Return the [x, y] coordinate for the center point of the cell that contains the specified text.  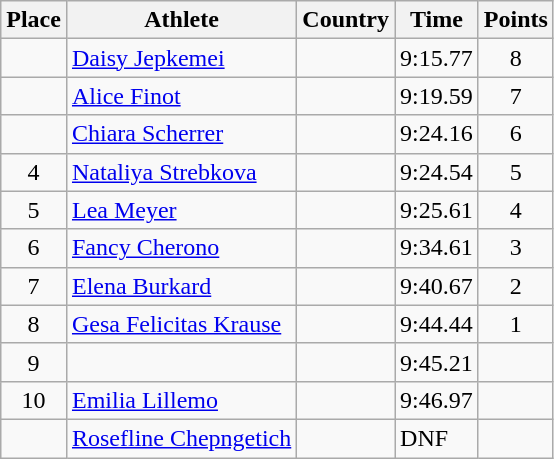
9:40.67 [437, 286]
9:46.97 [437, 400]
Place [34, 20]
Alice Finot [181, 96]
Fancy Cherono [181, 248]
9:34.61 [437, 248]
Daisy Jepkemei [181, 58]
Lea Meyer [181, 210]
Points [516, 20]
Nataliya Strebkova [181, 172]
Rosefline Chepngetich [181, 438]
9:24.16 [437, 134]
Athlete [181, 20]
Elena Burkard [181, 286]
9:44.44 [437, 324]
10 [34, 400]
2 [516, 286]
9:24.54 [437, 172]
9:19.59 [437, 96]
Country [346, 20]
9:45.21 [437, 362]
Time [437, 20]
9 [34, 362]
Gesa Felicitas Krause [181, 324]
Emilia Lillemo [181, 400]
Chiara Scherrer [181, 134]
1 [516, 324]
3 [516, 248]
DNF [437, 438]
9:15.77 [437, 58]
9:25.61 [437, 210]
